Find where the given text appears and provide that cell's center as (X, Y) coordinate. 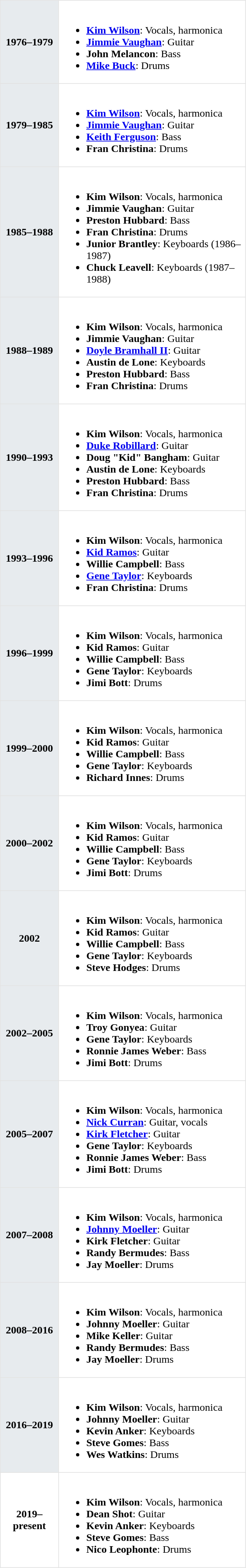
Kim Wilson: Vocals, harmonicaJohnny Moeller: GuitarKevin Anker: KeyboardsSteve Gomes: BassWes Watkins: Drums (152, 1425)
1996–1999 (30, 653)
2005–2007 (30, 1134)
Kim Wilson: Vocals, harmonicaJimmie Vaughan: GuitarDoyle Bramhall II: GuitarAustin de Lone: KeyboardsPreston Hubbard: BassFran Christina: Drums (152, 350)
1993–1996 (30, 558)
2019–present (30, 1520)
2008–2016 (30, 1330)
Kim Wilson: Vocals, harmonicaJohnny Moeller: GuitarMike Keller: GuitarRandy Bermudes: BassJay Moeller: Drums (152, 1330)
2000–2002 (30, 843)
Kim Wilson: Vocals, harmonicaDean Shot: GuitarKevin Anker: KeyboardsSteve Gomes: BassNico Leophonte: Drums (152, 1520)
Kim Wilson: Vocals, harmonicaTroy Gonyea: GuitarGene Taylor: KeyboardsRonnie James Weber: BassJimi Bott: Drums (152, 1033)
1979–1985 (30, 125)
Kim Wilson: Vocals, harmonicaJohnny Moeller: GuitarKirk Fletcher: GuitarRandy Bermudes: BassJay Moeller: Drums (152, 1235)
2002–2005 (30, 1033)
1976–1979 (30, 42)
1988–1989 (30, 350)
2002 (30, 938)
Kim Wilson: Vocals, harmonicaJimmie Vaughan: GuitarJohn Melancon: BassMike Buck: Drums (152, 42)
Kim Wilson: Vocals, harmonicaKid Ramos: GuitarWillie Campbell: BassGene Taylor: KeyboardsFran Christina: Drums (152, 558)
Kim Wilson: Vocals, harmonicaJimmie Vaughan: GuitarKeith Ferguson: BassFran Christina: Drums (152, 125)
1985–1988 (30, 232)
Kim Wilson: Vocals, harmonicaDuke Robillard: GuitarDoug "Kid" Bangham: GuitarAustin de Lone: KeyboardsPreston Hubbard: BassFran Christina: Drums (152, 457)
1990–1993 (30, 457)
1999–2000 (30, 748)
2007–2008 (30, 1235)
Kim Wilson: Vocals, harmonicaNick Curran: Guitar, vocalsKirk Fletcher: GuitarGene Taylor: KeyboardsRonnie James Weber: BassJimi Bott: Drums (152, 1134)
Kim Wilson: Vocals, harmonicaKid Ramos: GuitarWillie Campbell: BassGene Taylor: KeyboardsRichard Innes: Drums (152, 748)
Kim Wilson: Vocals, harmonicaKid Ramos: GuitarWillie Campbell: BassGene Taylor: KeyboardsSteve Hodges: Drums (152, 938)
2016–2019 (30, 1425)
